Identify which cell holds the provided text, then report its (x, y) central coordinate. 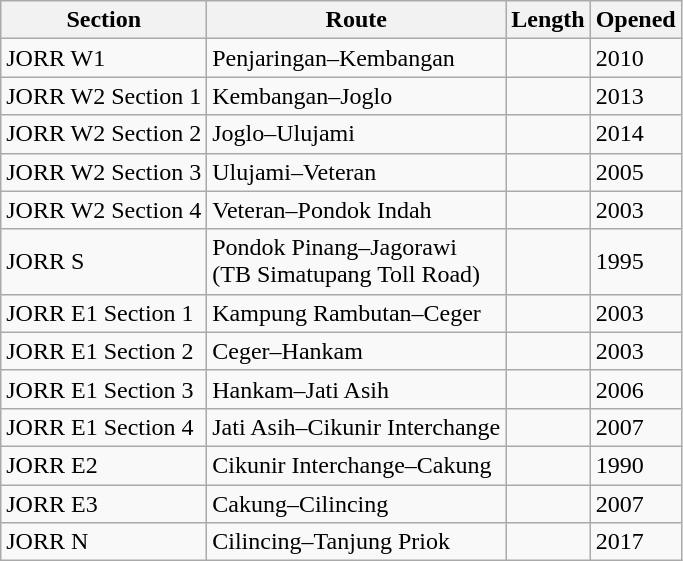
Jati Asih–Cikunir Interchange (356, 427)
1995 (636, 262)
JORR S (104, 262)
2010 (636, 58)
Length (548, 20)
Opened (636, 20)
JORR E2 (104, 465)
Joglo–Ulujami (356, 134)
Kampung Rambutan–Ceger (356, 313)
Route (356, 20)
JORR W2 Section 3 (104, 172)
2014 (636, 134)
Cilincing–Tanjung Priok (356, 542)
Kembangan–Joglo (356, 96)
JORR E3 (104, 503)
Cikunir Interchange–Cakung (356, 465)
2013 (636, 96)
JORR W2 Section 1 (104, 96)
JORR W2 Section 4 (104, 210)
JORR E1 Section 3 (104, 389)
Cakung–Cilincing (356, 503)
Veteran–Pondok Indah (356, 210)
Penjaringan–Kembangan (356, 58)
2005 (636, 172)
JORR W1 (104, 58)
JORR E1 Section 1 (104, 313)
Ulujami–Veteran (356, 172)
JORR N (104, 542)
JORR E1 Section 4 (104, 427)
1990 (636, 465)
Hankam–Jati Asih (356, 389)
JORR W2 Section 2 (104, 134)
2006 (636, 389)
JORR E1 Section 2 (104, 351)
Section (104, 20)
2017 (636, 542)
Ceger–Hankam (356, 351)
Pondok Pinang–Jagorawi(TB Simatupang Toll Road) (356, 262)
